Return the (x, y) coordinate for the center point of the cell that contains the specified text.  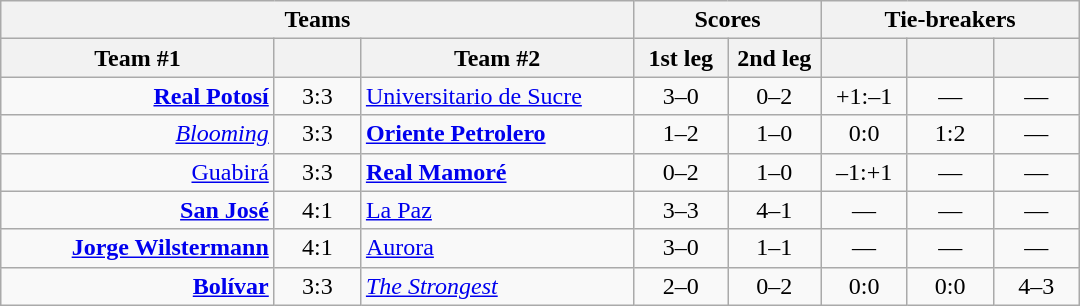
1–1 (775, 248)
Aurora (497, 248)
Team #2 (497, 58)
Jorge Wilstermann (138, 248)
Tie-breakers (950, 20)
1st leg (681, 58)
Guabirá (138, 172)
–1:+1 (864, 172)
Oriente Petrolero (497, 134)
+1:–1 (864, 96)
Universitario de Sucre (497, 96)
Teams (318, 20)
2–0 (681, 286)
1:2 (950, 134)
2nd leg (775, 58)
3–3 (681, 210)
Real Potosí (138, 96)
Team #1 (138, 58)
Real Mamoré (497, 172)
Bolívar (138, 286)
La Paz (497, 210)
Blooming (138, 134)
San José (138, 210)
The Strongest (497, 286)
Scores (728, 20)
4–1 (775, 210)
4–3 (1036, 286)
1–2 (681, 134)
